From the cell containing the given text, extract its center point as (X, Y) coordinate. 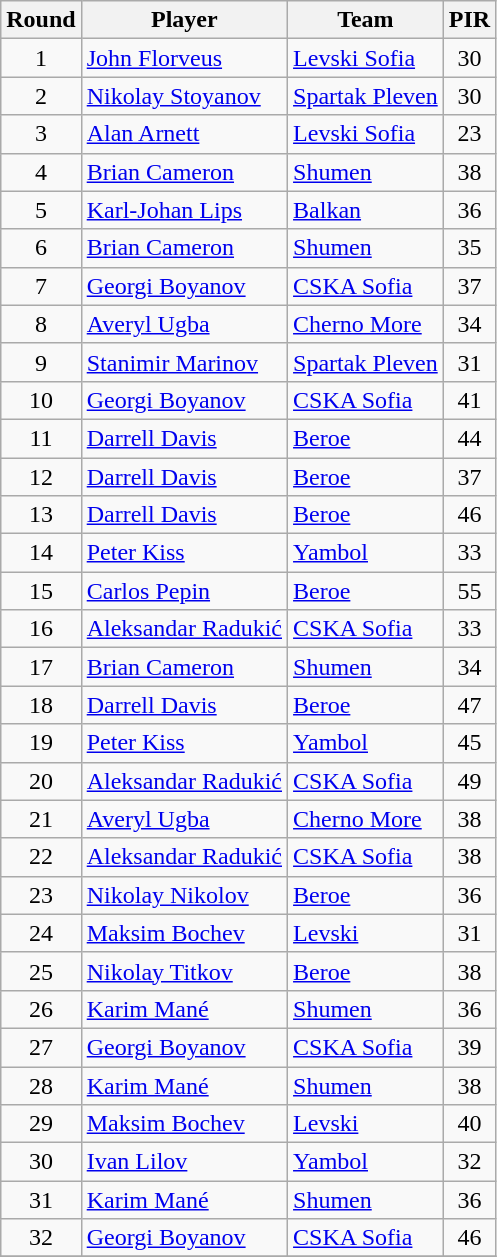
15 (41, 591)
Nikolay Stoyanov (184, 96)
John Florveus (184, 58)
26 (41, 1009)
35 (469, 248)
PIR (469, 20)
41 (469, 400)
20 (41, 781)
45 (469, 743)
Team (366, 20)
7 (41, 286)
3 (41, 134)
22 (41, 857)
Balkan (366, 210)
Alan Arnett (184, 134)
27 (41, 1047)
8 (41, 324)
28 (41, 1085)
4 (41, 172)
12 (41, 477)
40 (469, 1124)
13 (41, 515)
18 (41, 705)
5 (41, 210)
55 (469, 591)
9 (41, 362)
17 (41, 667)
Carlos Pepin (184, 591)
29 (41, 1124)
47 (469, 705)
44 (469, 438)
10 (41, 400)
Ivan Lilov (184, 1162)
Karl-Johan Lips (184, 210)
Player (184, 20)
Stanimir Marinov (184, 362)
6 (41, 248)
Nikolay Nikolov (184, 895)
21 (41, 819)
1 (41, 58)
49 (469, 781)
39 (469, 1047)
24 (41, 933)
16 (41, 629)
25 (41, 971)
Round (41, 20)
2 (41, 96)
11 (41, 438)
Nikolay Titkov (184, 971)
19 (41, 743)
14 (41, 553)
